Output the (X, Y) coordinate of the center of the cell containing the given text.  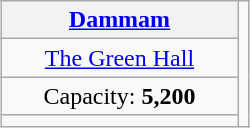
Capacity: 5,200 (119, 96)
The Green Hall (119, 58)
Dammam (119, 20)
